Pinpoint the cell where the given text exists, returning its (X, Y) midpoint coordinate. 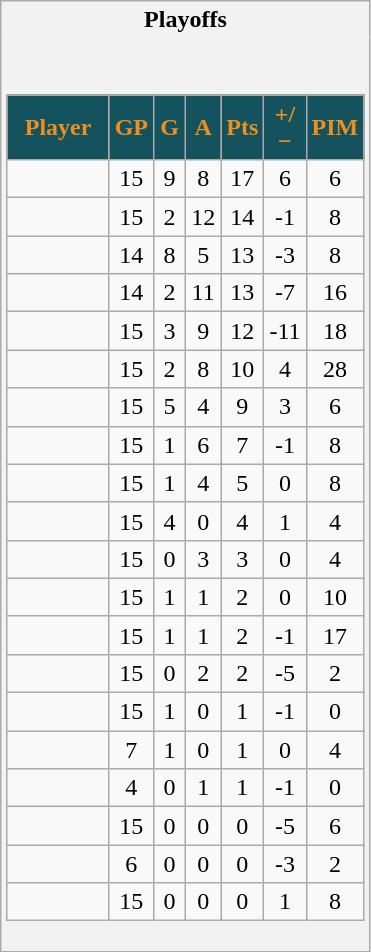
A (204, 128)
18 (335, 331)
-11 (285, 331)
-7 (285, 293)
GP (131, 128)
PIM (335, 128)
G (170, 128)
Player (58, 128)
11 (204, 293)
Pts (242, 128)
16 (335, 293)
28 (335, 369)
+/− (285, 128)
Playoffs (186, 20)
